Scan for the cell matching the given text and deliver its [x, y] coordinate at center. 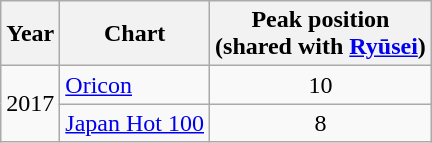
Oricon [135, 85]
Year [30, 34]
8 [321, 123]
Chart [135, 34]
Japan Hot 100 [135, 123]
2017 [30, 104]
Peak position(shared with Ryūsei) [321, 34]
10 [321, 85]
